Scan for the cell matching the given text and deliver its [x, y] coordinate at center. 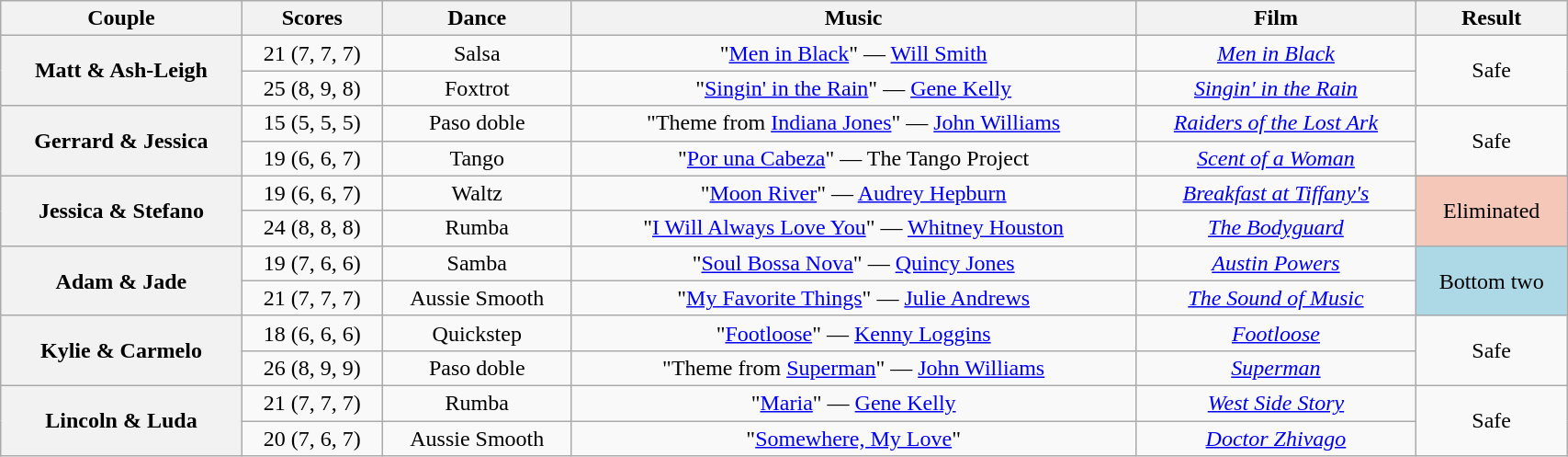
Footloose [1276, 333]
"Footloose" — Kenny Loggins [853, 333]
"Por una Cabeza" — The Tango Project [853, 158]
Men in Black [1276, 53]
Matt & Ash-Leigh [121, 71]
Gerrard & Jessica [121, 141]
The Sound of Music [1276, 298]
Music [853, 18]
15 (5, 5, 5) [312, 123]
West Side Story [1276, 403]
Samba [477, 263]
"Moon River" — Audrey Hepburn [853, 193]
"Theme from Superman" — John Williams [853, 368]
19 (7, 6, 6) [312, 263]
Singin' in the Rain [1276, 88]
Jessica & Stefano [121, 211]
Tango [477, 158]
Dance [477, 18]
Salsa [477, 53]
24 (8, 8, 8) [312, 228]
Foxtrot [477, 88]
Bottom two [1492, 280]
"Soul Bossa Nova" — Quincy Jones [853, 263]
Scores [312, 18]
18 (6, 6, 6) [312, 333]
Adam & Jade [121, 280]
"Men in Black" — Will Smith [853, 53]
20 (7, 6, 7) [312, 439]
Kylie & Carmelo [121, 350]
Film [1276, 18]
Quickstep [477, 333]
Couple [121, 18]
26 (8, 9, 9) [312, 368]
"Somewhere, My Love" [853, 439]
"Theme from Indiana Jones" — John Williams [853, 123]
Waltz [477, 193]
Austin Powers [1276, 263]
Doctor Zhivago [1276, 439]
Lincoln & Luda [121, 420]
"Singin' in the Rain" — Gene Kelly [853, 88]
Eliminated [1492, 211]
25 (8, 9, 8) [312, 88]
Result [1492, 18]
"My Favorite Things" — Julie Andrews [853, 298]
Breakfast at Tiffany's [1276, 193]
"I Will Always Love You" — Whitney Houston [853, 228]
Raiders of the Lost Ark [1276, 123]
The Bodyguard [1276, 228]
Scent of a Woman [1276, 158]
"Maria" — Gene Kelly [853, 403]
Superman [1276, 368]
